Provide the (x, y) coordinate of the cell's center where the given text is located.  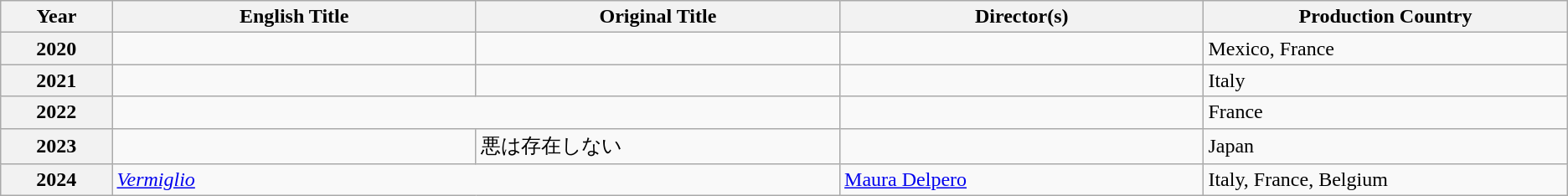
Japan (1385, 146)
2020 (57, 49)
2023 (57, 146)
France (1385, 112)
Director(s) (1022, 17)
Production Country (1385, 17)
2024 (57, 180)
English Title (294, 17)
Original Title (658, 17)
Italy, France, Belgium (1385, 180)
2021 (57, 80)
悪は存在しない (658, 146)
Mexico, France (1385, 49)
Maura Delpero (1022, 180)
2022 (57, 112)
Vermiglio (476, 180)
Year (57, 17)
Italy (1385, 80)
